From the cell containing the given text, extract its center point as [X, Y] coordinate. 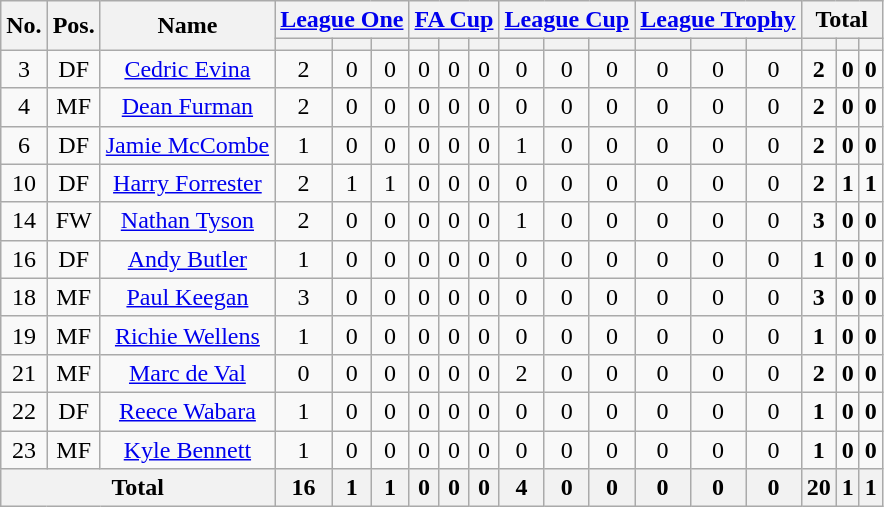
22 [24, 411]
Marc de Val [187, 373]
Kyle Bennett [187, 449]
Cedric Evina [187, 69]
Pos. [74, 26]
19 [24, 335]
No. [24, 26]
Richie Wellens [187, 335]
League Cup [567, 20]
Paul Keegan [187, 297]
Reece Wabara [187, 411]
Name [187, 26]
23 [24, 449]
FA Cup [454, 20]
14 [24, 221]
Nathan Tyson [187, 221]
Jamie McCombe [187, 145]
Dean Furman [187, 107]
6 [24, 145]
FW [74, 221]
18 [24, 297]
League One [342, 20]
Andy Butler [187, 259]
21 [24, 373]
Harry Forrester [187, 183]
20 [818, 488]
League Trophy [718, 20]
10 [24, 183]
